Detect which cell encompasses the target text, then output its [x, y] center coordinate. 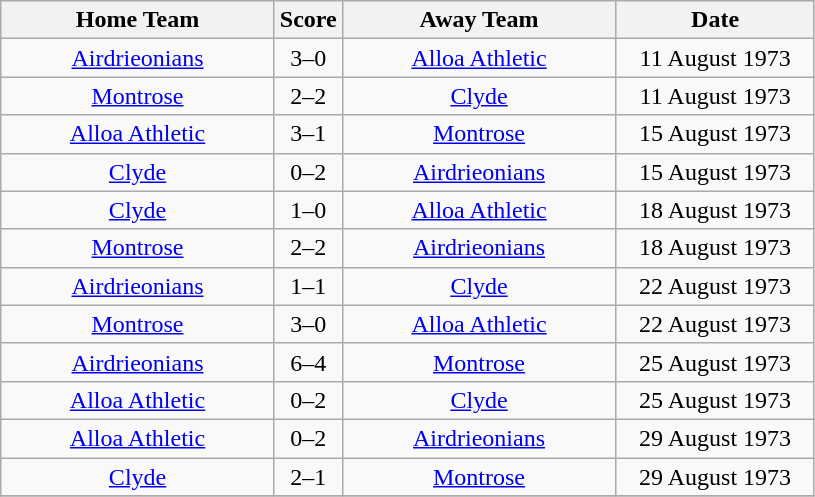
Score [308, 20]
2–1 [308, 477]
3–1 [308, 134]
Date [716, 20]
Away Team [479, 20]
Home Team [138, 20]
6–4 [308, 362]
1–1 [308, 286]
1–0 [308, 210]
